Return [x, y] of the center of cell containing provided text 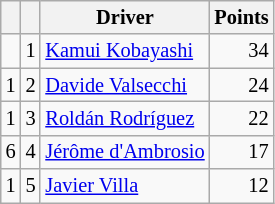
34 [242, 51]
6 [11, 152]
4 [31, 152]
22 [242, 118]
Jérôme d'Ambrosio [124, 152]
12 [242, 186]
Points [242, 17]
3 [31, 118]
5 [31, 186]
Roldán Rodríguez [124, 118]
Kamui Kobayashi [124, 51]
Davide Valsecchi [124, 85]
Javier Villa [124, 186]
24 [242, 85]
17 [242, 152]
Driver [124, 17]
2 [31, 85]
